Find where the given text appears and provide that cell's center as [x, y] coordinate. 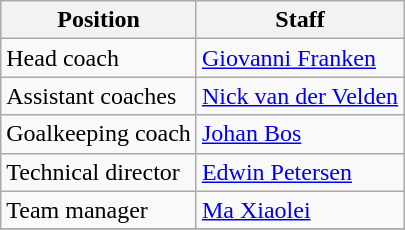
Goalkeeping coach [99, 134]
Ma Xiaolei [300, 210]
Giovanni Franken [300, 58]
Position [99, 20]
Staff [300, 20]
Johan Bos [300, 134]
Head coach [99, 58]
Technical director [99, 172]
Assistant coaches [99, 96]
Edwin Petersen [300, 172]
Team manager [99, 210]
Nick van der Velden [300, 96]
